Return the (X, Y) coordinate for the center point of the cell that contains the specified text.  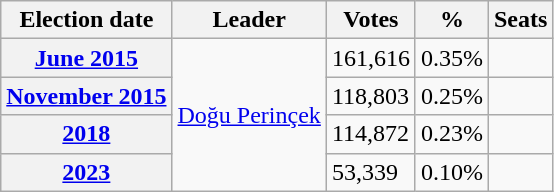
June 2015 (86, 58)
November 2015 (86, 96)
0.23% (452, 134)
53,339 (370, 172)
2023 (86, 172)
Leader (249, 20)
Seats (520, 20)
% (452, 20)
Votes (370, 20)
161,616 (370, 58)
114,872 (370, 134)
Doğu Perinçek (249, 115)
0.25% (452, 96)
2018 (86, 134)
0.35% (452, 58)
118,803 (370, 96)
Election date (86, 20)
0.10% (452, 172)
